Search for the cell housing the specified text and yield its [X, Y] center coordinate. 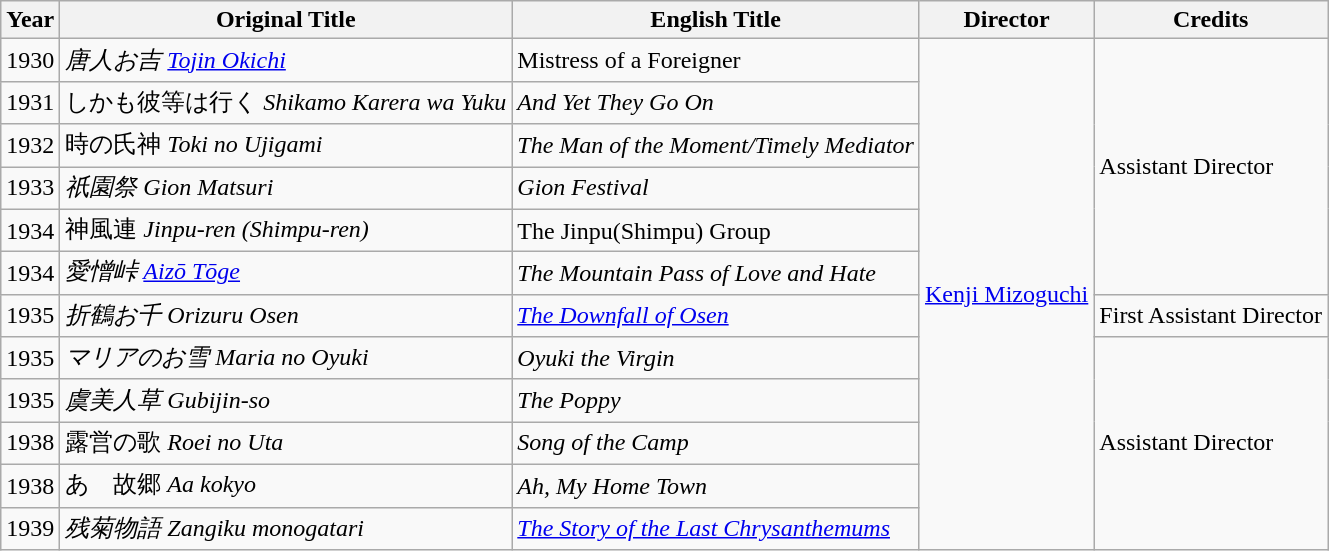
Original Title [286, 20]
Oyuki the Virgin [716, 358]
The Downfall of Osen [716, 316]
折鶴お千 Orizuru Osen [286, 316]
Ah, My Home Town [716, 486]
Song of the Camp [716, 444]
唐人お吉 Tojin Okichi [286, 60]
祇園祭 Gion Matsuri [286, 188]
And Yet They Go On [716, 102]
English Title [716, 20]
1931 [30, 102]
Director [1006, 20]
The Man of the Moment/Timely Mediator [716, 146]
1930 [30, 60]
虞美人草 Gubijin-so [286, 400]
神風連 Jinpu-ren (Shimpu-ren) [286, 230]
Kenji Mizoguchi [1006, 294]
1932 [30, 146]
時の氏神 Toki no Ujigami [286, 146]
The Story of the Last Chrysanthemums [716, 528]
Credits [1211, 20]
Mistress of a Foreigner [716, 60]
1933 [30, 188]
The Poppy [716, 400]
The Mountain Pass of Love and Hate [716, 274]
マリアのお雪 Maria no Oyuki [286, 358]
1939 [30, 528]
残菊物語 Zangiku monogatari [286, 528]
The Jinpu(Shimpu) Group [716, 230]
Gion Festival [716, 188]
愛憎峠 Aizō Tōge [286, 274]
First Assistant Director [1211, 316]
露営の歌 Roei no Uta [286, 444]
Year [30, 20]
しかも彼等は行く Shikamo Karera wa Yuku [286, 102]
あゝ故郷 Aa kokyo [286, 486]
